Pinpoint the cell where the given text exists, returning its [x, y] midpoint coordinate. 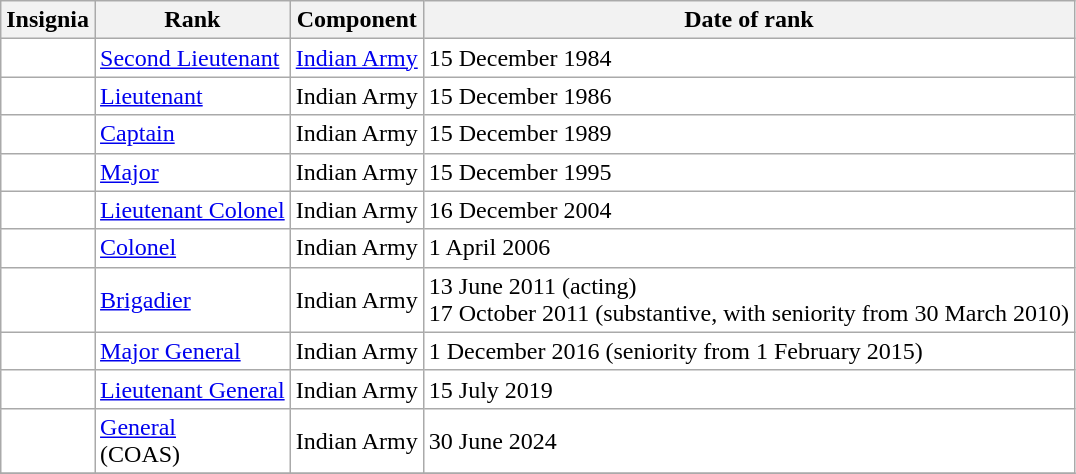
Major [193, 172]
Lieutenant Colonel [193, 210]
Insignia [48, 20]
Major General [193, 351]
Rank [193, 20]
15 December 1986 [748, 96]
15 December 1995 [748, 172]
15 December 1989 [748, 134]
16 December 2004 [748, 210]
General(COAS) [193, 440]
Colonel [193, 248]
15 December 1984 [748, 58]
Date of rank [748, 20]
Lieutenant General [193, 389]
Captain [193, 134]
13 June 2011 (acting)17 October 2011 (substantive, with seniority from 30 March 2010) [748, 300]
Second Lieutenant [193, 58]
Brigadier [193, 300]
1 December 2016 (seniority from 1 February 2015) [748, 351]
1 April 2006 [748, 248]
Component [356, 20]
15 July 2019 [748, 389]
Lieutenant [193, 96]
30 June 2024 [748, 440]
